Pinpoint the cell where the given text exists, returning its (x, y) midpoint coordinate. 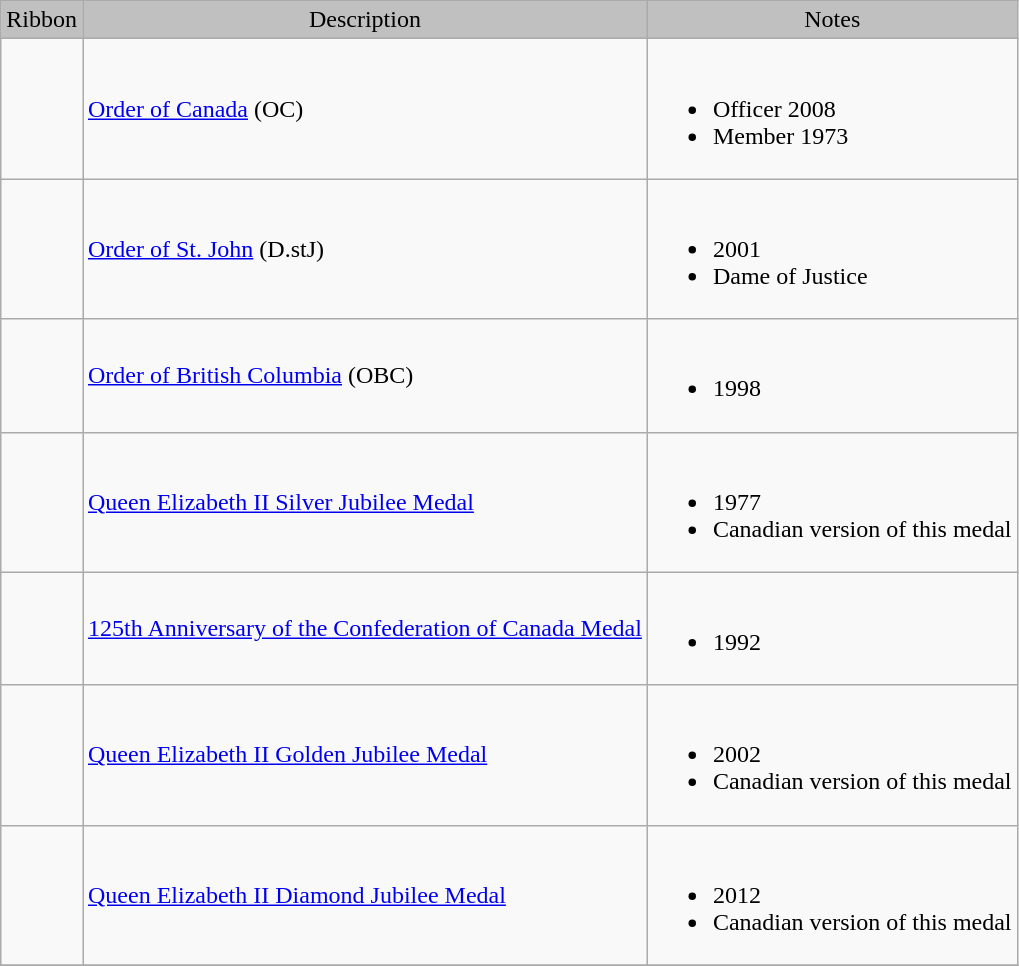
Order of British Columbia (OBC) (364, 376)
125th Anniversary of the Confederation of Canada Medal (364, 628)
Queen Elizabeth II Diamond Jubilee Medal (364, 895)
Queen Elizabeth II Silver Jubilee Medal (364, 502)
1977Canadian version of this medal (832, 502)
Notes (832, 20)
1998 (832, 376)
1992 (832, 628)
Officer 2008Member 1973 (832, 109)
2001Dame of Justice (832, 249)
2012Canadian version of this medal (832, 895)
Queen Elizabeth II Golden Jubilee Medal (364, 755)
Order of Canada (OC) (364, 109)
Description (364, 20)
Order of St. John (D.stJ) (364, 249)
2002Canadian version of this medal (832, 755)
Ribbon (42, 20)
